Provide the (X, Y) coordinate of the cell's center where the given text is located.  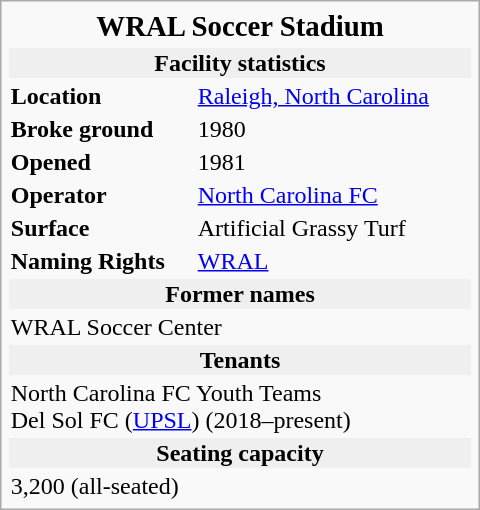
Naming Rights (101, 261)
Broke ground (101, 129)
WRAL (333, 261)
Raleigh, North Carolina (333, 96)
Operator (101, 195)
North Carolina FC (333, 195)
WRAL Soccer Stadium (240, 27)
Location (101, 96)
Surface (101, 228)
Former names (240, 294)
Seating capacity (240, 453)
Facility statistics (240, 63)
Opened (101, 162)
3,200 (all-seated) (240, 486)
Tenants (240, 360)
North Carolina FC Youth Teams Del Sol FC (UPSL) (2018–present) (240, 406)
1980 (333, 129)
1981 (333, 162)
WRAL Soccer Center (240, 327)
Artificial Grassy Turf (333, 228)
